Detect which cell encompasses the target text, then output its (x, y) center coordinate. 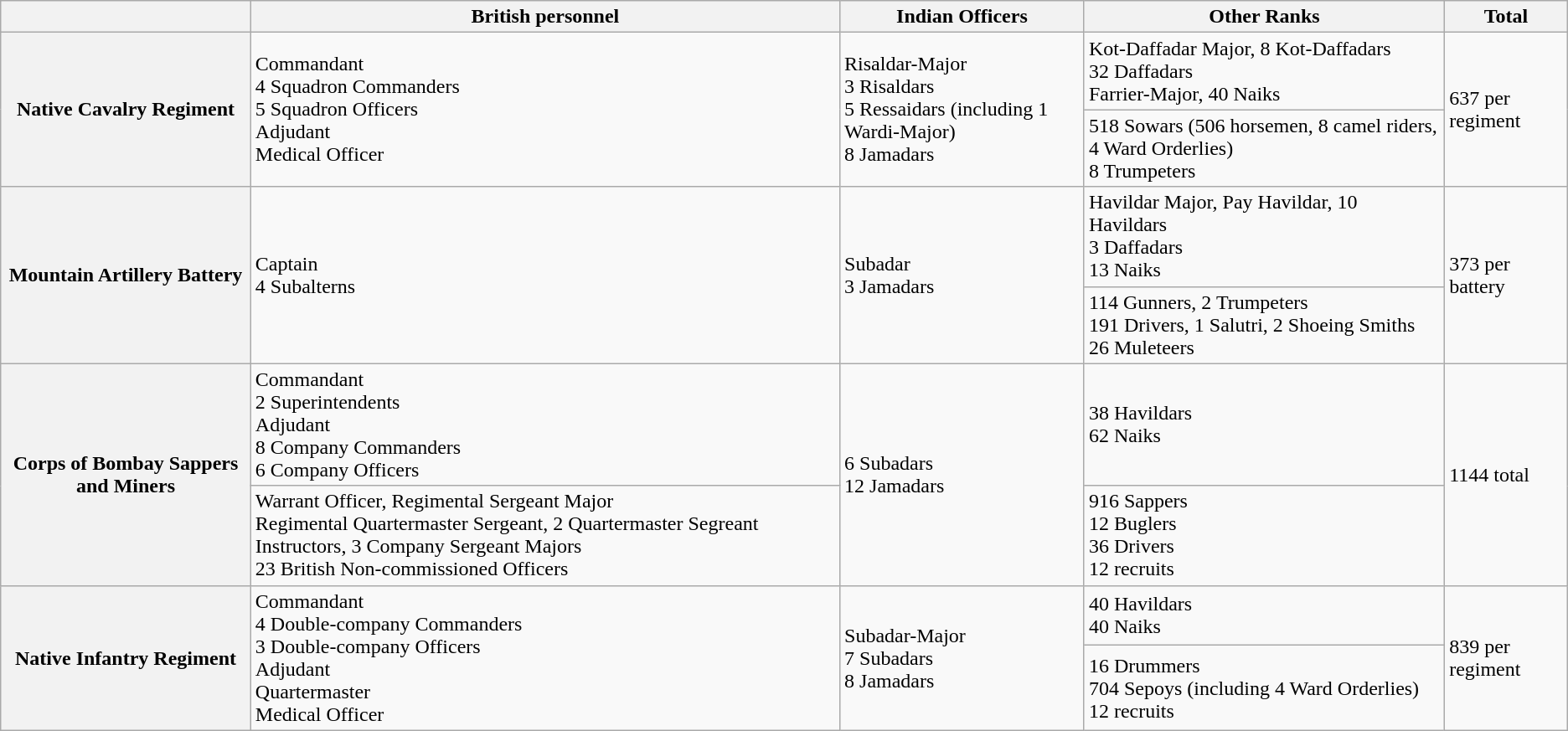
Havildar Major, Pay Havildar, 10 Havildars3 Daffadars13 Naiks (1264, 236)
Subadar3 Jamadars (962, 275)
839 per regiment (1506, 658)
40 Havildars40 Naiks (1264, 615)
Native Infantry Regiment (126, 658)
Subadar-Major7 Subadars8 Jamadars (962, 658)
16 Drummers704 Sepoys (including 4 Ward Orderlies)12 recruits (1264, 688)
Mountain Artillery Battery (126, 275)
916 Sappers12 Buglers36 Drivers12 recruits (1264, 536)
Corps of Bombay Sappers and Miners (126, 474)
Commandant2 SuperintendentsAdjudant8 Company Commanders6 Company Officers (544, 425)
Risaldar-Major3 Risaldars5 Ressaidars (including 1 Wardi-Major)8 Jamadars (962, 110)
6 Subadars12 Jamadars (962, 474)
British personnel (544, 17)
Commandant4 Squadron Commanders5 Squadron OfficersAdjudantMedical Officer (544, 110)
Captain4 Subalterns (544, 275)
Total (1506, 17)
Native Cavalry Regiment (126, 110)
1144 total (1506, 474)
373 per battery (1506, 275)
Other Ranks (1264, 17)
Kot-Daffadar Major, 8 Kot-Daffadars32 DaffadarsFarrier-Major, 40 Naiks (1264, 71)
637 per regiment (1506, 110)
114 Gunners, 2 Trumpeters191 Drivers, 1 Salutri, 2 Shoeing Smiths26 Muleteers (1264, 325)
Indian Officers (962, 17)
38 Havildars62 Naiks (1264, 425)
518 Sowars (506 horsemen, 8 camel riders, 4 Ward Orderlies)8 Trumpeters (1264, 148)
Commandant4 Double-company Commanders3 Double-company OfficersAdjudantQuartermasterMedical Officer (544, 658)
